Extract the (x, y) coordinate from the center of the cell holding the provided text.  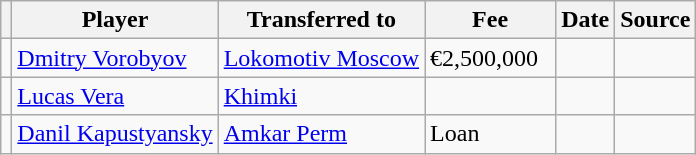
Lucas Vera (115, 96)
Transferred to (321, 20)
€2,500,000 (490, 58)
Source (656, 20)
Dmitry Vorobyov (115, 58)
Player (115, 20)
Khimki (321, 96)
Loan (490, 134)
Date (586, 20)
Danil Kapustyansky (115, 134)
Amkar Perm (321, 134)
Fee (490, 20)
Lokomotiv Moscow (321, 58)
